Identify which cell holds the provided text, then report its [x, y] central coordinate. 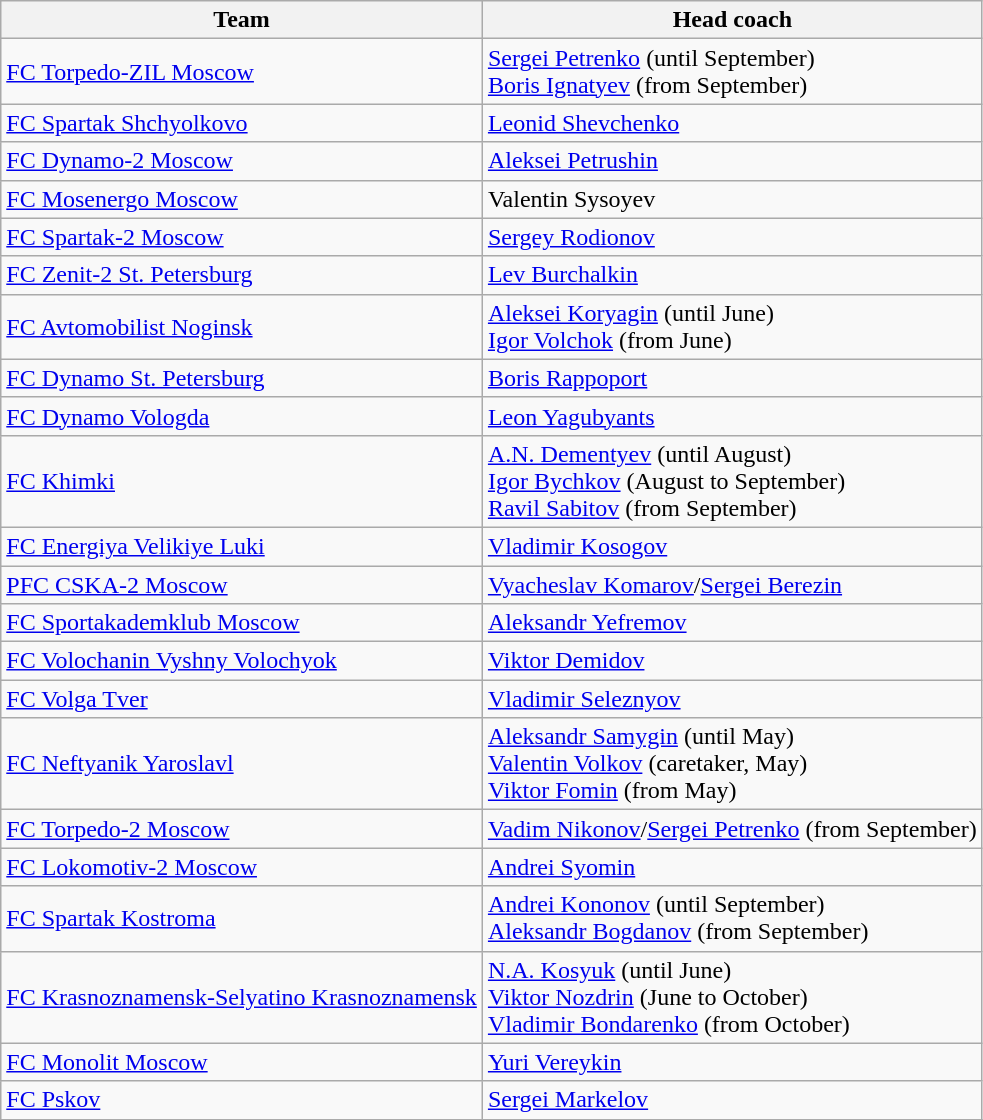
FC Zenit-2 St. Petersburg [242, 275]
Boris Rappoport [732, 378]
Lev Burchalkin [732, 275]
Yuri Vereykin [732, 1062]
FC Khimki [242, 481]
Sergei Petrenko (until September)Boris Ignatyev (from September) [732, 72]
FC Neftyanik Yaroslavl [242, 764]
FC Lokomotiv-2 Moscow [242, 867]
Andrei Kononov (until September)Aleksandr Bogdanov (from September) [732, 918]
N.A. Kosyuk (until June)Viktor Nozdrin (June to October)Vladimir Bondarenko (from October) [732, 997]
FC Spartak Kostroma [242, 918]
FC Spartak-2 Moscow [242, 237]
A.N. Dementyev (until August)Igor Bychkov (August to September)Ravil Sabitov (from September) [732, 481]
Aleksandr Yefremov [732, 623]
Aleksei Petrushin [732, 161]
Vyacheslav Komarov/Sergei Berezin [732, 585]
Viktor Demidov [732, 661]
Aleksei Koryagin (until June)Igor Volchok (from June) [732, 326]
FC Monolit Moscow [242, 1062]
Valentin Sysoyev [732, 199]
Andrei Syomin [732, 867]
Leon Yagubyants [732, 416]
Aleksandr Samygin (until May)Valentin Volkov (caretaker, May)Viktor Fomin (from May) [732, 764]
Head coach [732, 20]
FC Spartak Shchyolkovo [242, 123]
FC Torpedo-ZIL Moscow [242, 72]
FC Krasnoznamensk-Selyatino Krasnoznamensk [242, 997]
FC Volochanin Vyshny Volochyok [242, 661]
Leonid Shevchenko [732, 123]
FC Dynamo Vologda [242, 416]
FC Torpedo-2 Moscow [242, 829]
FC Mosenergo Moscow [242, 199]
Sergei Markelov [732, 1100]
Sergey Rodionov [732, 237]
FC Dynamo-2 Moscow [242, 161]
Vladimir Kosogov [732, 546]
FC Avtomobilist Noginsk [242, 326]
FC Volga Tver [242, 699]
PFC CSKA-2 Moscow [242, 585]
FC Sportakademklub Moscow [242, 623]
FC Dynamo St. Petersburg [242, 378]
Vladimir Seleznyov [732, 699]
Team [242, 20]
Vadim Nikonov/Sergei Petrenko (from September) [732, 829]
FC Pskov [242, 1100]
FC Energiya Velikiye Luki [242, 546]
